Detect which cell encompasses the target text, then output its (X, Y) center coordinate. 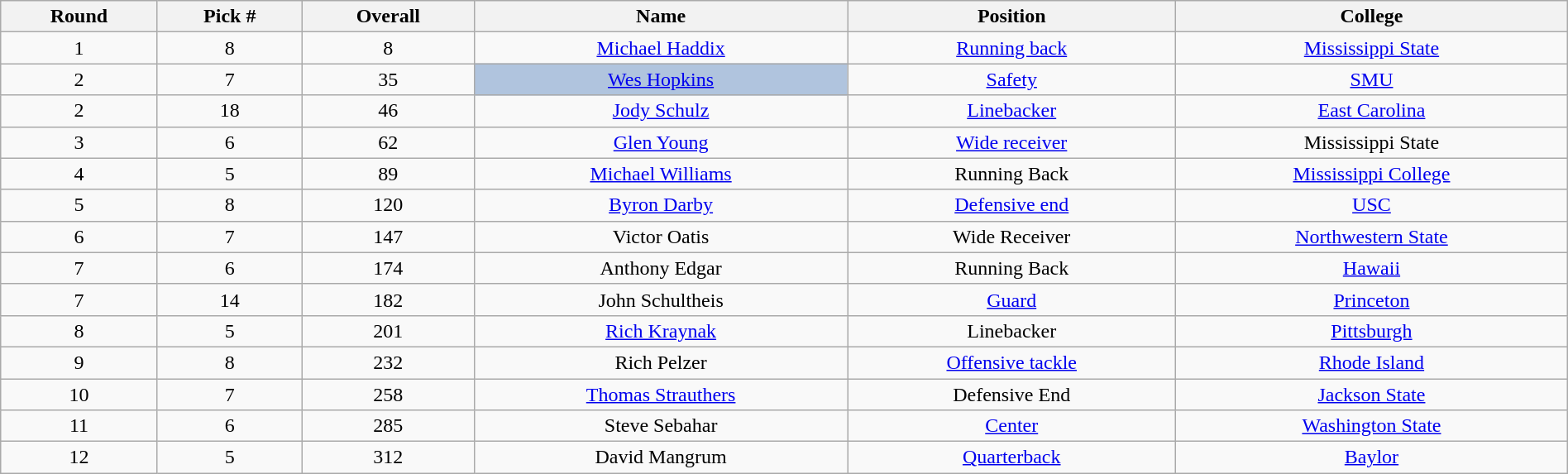
147 (388, 237)
Byron Darby (660, 205)
Glen Young (660, 142)
Pittsburgh (1372, 331)
Offensive tackle (1012, 362)
Washington State (1372, 426)
46 (388, 111)
18 (230, 111)
USC (1372, 205)
62 (388, 142)
Wes Hopkins (660, 79)
312 (388, 457)
Quarterback (1012, 457)
Overall (388, 17)
14 (230, 299)
Defensive end (1012, 205)
11 (79, 426)
Position (1012, 17)
12 (79, 457)
Steve Sebahar (660, 426)
Mississippi College (1372, 174)
Jackson State (1372, 395)
120 (388, 205)
182 (388, 299)
College (1372, 17)
285 (388, 426)
Center (1012, 426)
Anthony Edgar (660, 268)
1 (79, 48)
4 (79, 174)
201 (388, 331)
Michael Williams (660, 174)
Northwestern State (1372, 237)
Wide receiver (1012, 142)
Hawaii (1372, 268)
35 (388, 79)
David Mangrum (660, 457)
9 (79, 362)
Defensive End (1012, 395)
Rich Pelzer (660, 362)
Safety (1012, 79)
10 (79, 395)
174 (388, 268)
John Schultheis (660, 299)
258 (388, 395)
3 (79, 142)
232 (388, 362)
Running back (1012, 48)
Victor Oatis (660, 237)
East Carolina (1372, 111)
Round (79, 17)
Michael Haddix (660, 48)
Jody Schulz (660, 111)
89 (388, 174)
Pick # (230, 17)
Baylor (1372, 457)
Thomas Strauthers (660, 395)
Name (660, 17)
Princeton (1372, 299)
Rhode Island (1372, 362)
SMU (1372, 79)
Wide Receiver (1012, 237)
Guard (1012, 299)
Rich Kraynak (660, 331)
